Determine the (X, Y) coordinate at the center of the cell enclosing the given text.  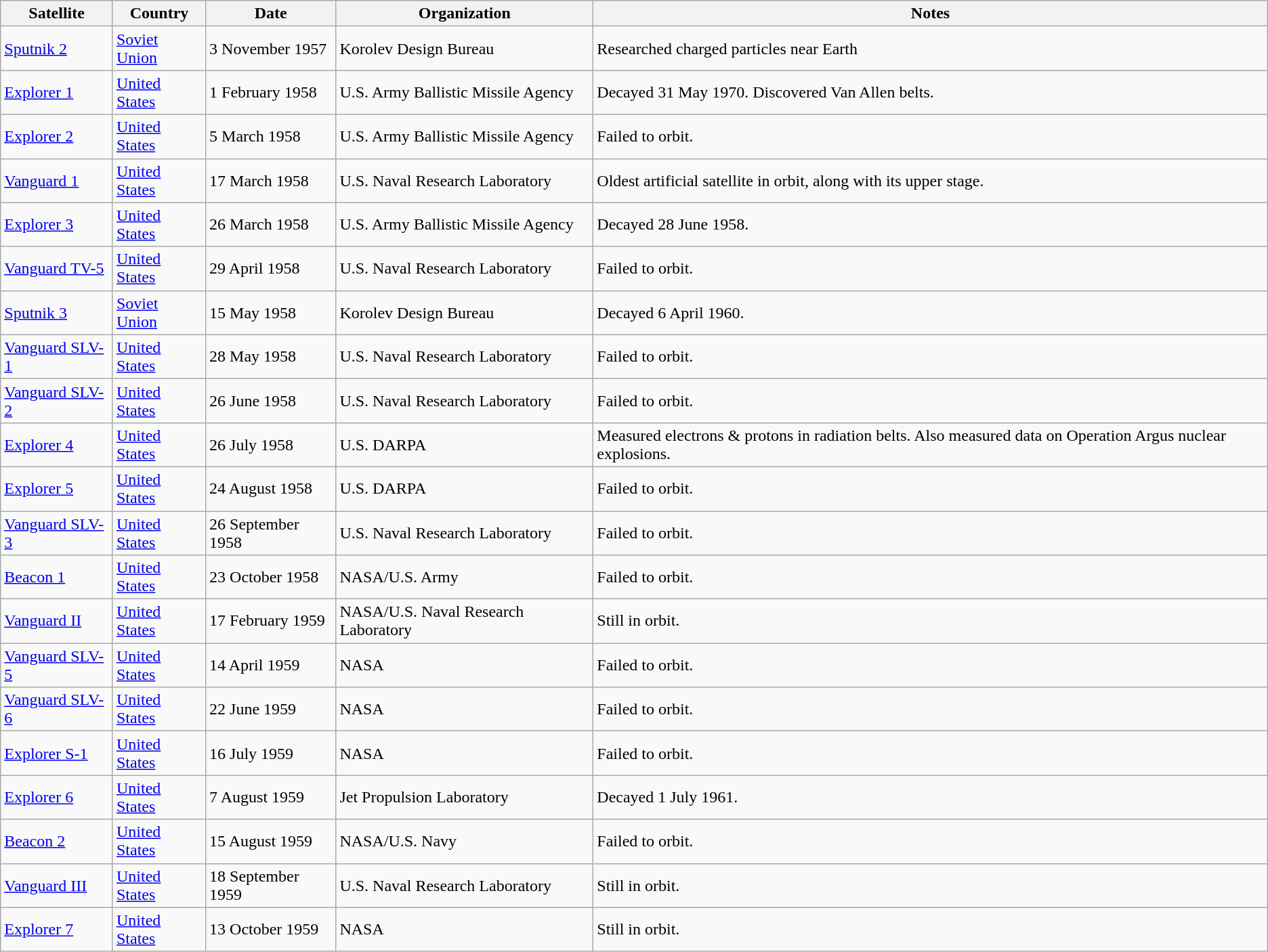
Explorer S-1 (57, 753)
15 August 1959 (271, 841)
Date (271, 14)
23 October 1958 (271, 577)
Sputnik 3 (57, 313)
NASA/U.S. Navy (465, 841)
26 June 1958 (271, 401)
Notes (931, 14)
13 October 1959 (271, 929)
Oldest artificial satellite in orbit, along with its upper stage. (931, 180)
Beacon 2 (57, 841)
Vanguard SLV-1 (57, 356)
28 May 1958 (271, 356)
14 April 1959 (271, 665)
Explorer 7 (57, 929)
15 May 1958 (271, 313)
5 March 1958 (271, 137)
Beacon 1 (57, 577)
Decayed 1 July 1961. (931, 798)
26 September 1958 (271, 532)
Vanguard 1 (57, 180)
Jet Propulsion Laboratory (465, 798)
Decayed 31 May 1970. Discovered Van Allen belts. (931, 92)
Vanguard SLV-2 (57, 401)
18 September 1959 (271, 886)
16 July 1959 (271, 753)
1 February 1958 (271, 92)
Explorer 2 (57, 137)
Vanguard III (57, 886)
Explorer 6 (57, 798)
22 June 1959 (271, 710)
29 April 1958 (271, 268)
Satellite (57, 14)
Decayed 28 June 1958. (931, 225)
Vanguard SLV-6 (57, 710)
Explorer 1 (57, 92)
NASA/U.S. Naval Research Laboratory (465, 622)
Vanguard TV-5 (57, 268)
3 November 1957 (271, 49)
Vanguard II (57, 622)
Country (158, 14)
Measured electrons & protons in radiation belts. Also measured data on Operation Argus nuclear explosions. (931, 444)
Explorer 5 (57, 489)
Explorer 4 (57, 444)
Organization (465, 14)
Sputnik 2 (57, 49)
24 August 1958 (271, 489)
Explorer 3 (57, 225)
NASA/U.S. Army (465, 577)
26 March 1958 (271, 225)
17 March 1958 (271, 180)
26 July 1958 (271, 444)
Decayed 6 April 1960. (931, 313)
Vanguard SLV-3 (57, 532)
Researched charged particles near Earth (931, 49)
17 February 1959 (271, 622)
7 August 1959 (271, 798)
Vanguard SLV-5 (57, 665)
